Extract the [x, y] coordinate from the center of the cell holding the provided text.  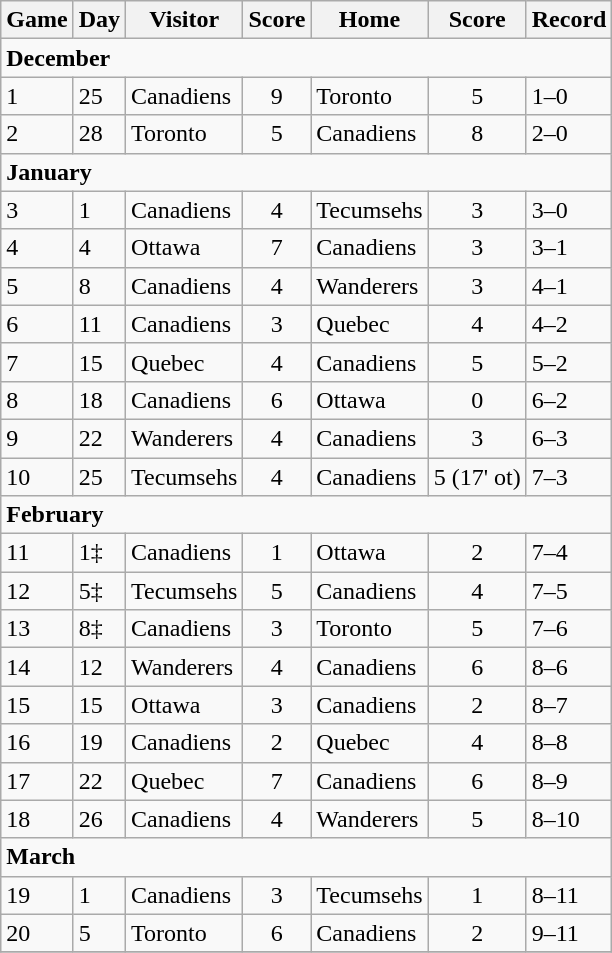
28 [99, 134]
5 (17' ot) [477, 477]
Day [99, 20]
Game [37, 20]
0 [477, 400]
8–6 [569, 667]
8–11 [569, 895]
Visitor [184, 20]
1‡ [99, 553]
8–9 [569, 781]
January [306, 172]
7–4 [569, 553]
14 [37, 667]
20 [37, 933]
13 [37, 629]
8–8 [569, 743]
4–2 [569, 324]
7–3 [569, 477]
17 [37, 781]
March [306, 857]
February [306, 515]
December [306, 58]
6–3 [569, 438]
26 [99, 819]
9–11 [569, 933]
4–1 [569, 286]
2–0 [569, 134]
Record [569, 20]
3–1 [569, 248]
6–2 [569, 400]
8–10 [569, 819]
7–5 [569, 591]
5–2 [569, 362]
8–7 [569, 705]
7–6 [569, 629]
8‡ [99, 629]
Home [370, 20]
10 [37, 477]
3–0 [569, 210]
1–0 [569, 96]
5‡ [99, 591]
16 [37, 743]
